Return [x, y] of the center of cell containing provided text 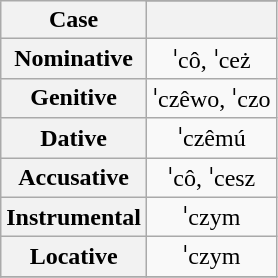
Dative [74, 138]
ˈcô, ˈcesz [211, 178]
Genitive [74, 98]
Accusative [74, 178]
ˈczêmú [211, 138]
Case [74, 20]
Instrumental [74, 217]
Locative [74, 257]
ˈcô, ˈceż [211, 59]
ˈczêwo, ˈczo [211, 98]
Nominative [74, 59]
